Pinpoint the cell where the given text exists, returning its (X, Y) midpoint coordinate. 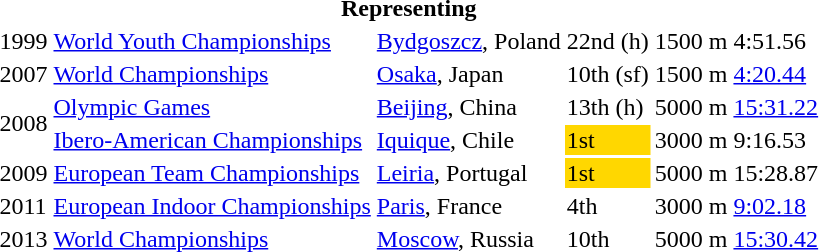
10th (sf) (608, 74)
22nd (h) (608, 41)
European Team Championships (212, 173)
Ibero-American Championships (212, 140)
Bydgoszcz, Poland (468, 41)
4th (608, 206)
13th (h) (608, 107)
Osaka, Japan (468, 74)
Iquique, Chile (468, 140)
World Youth Championships (212, 41)
World Championships (212, 74)
Leiria, Portugal (468, 173)
Paris, France (468, 206)
European Indoor Championships (212, 206)
Beijing, China (468, 107)
Olympic Games (212, 107)
